Capture the cell that displays the provided text and extract its (x, y) central coordinate. 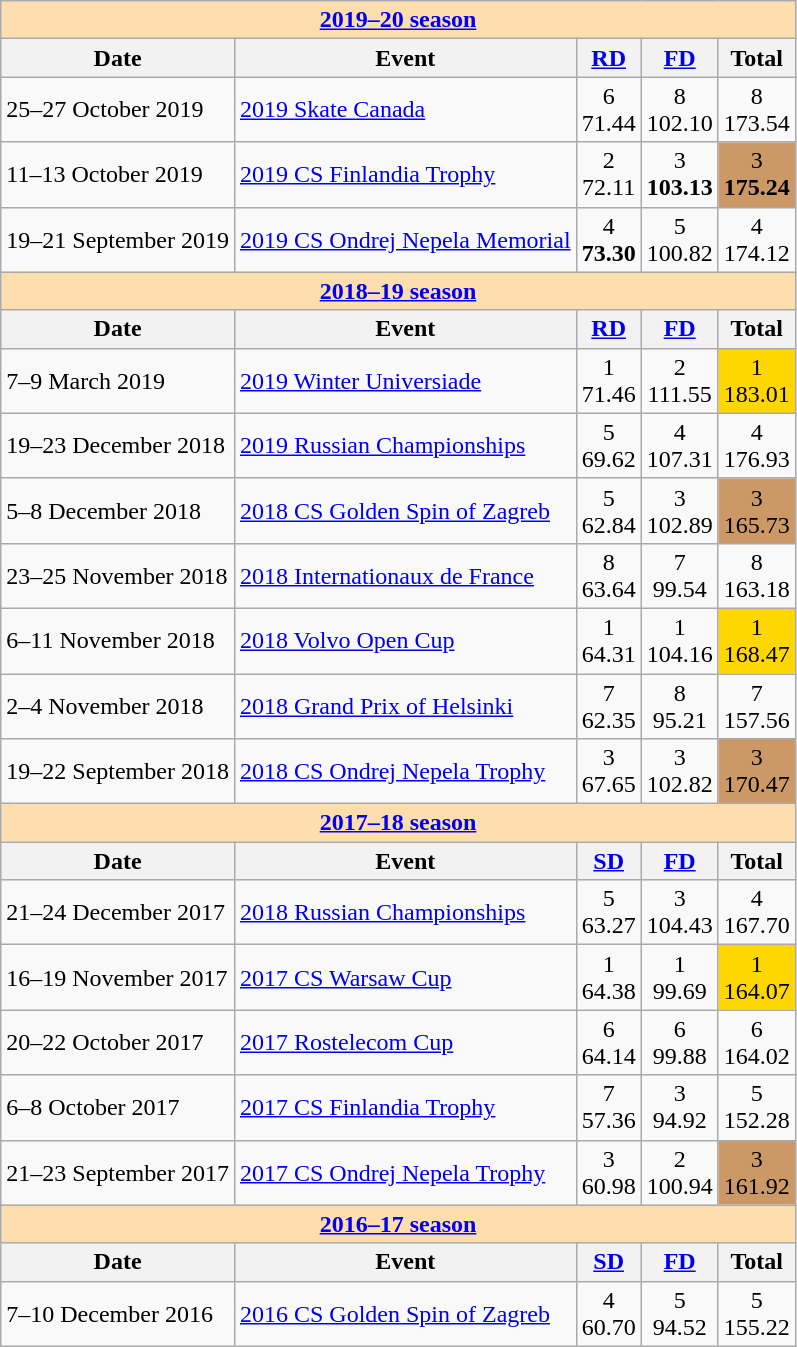
5 69.62 (608, 446)
1 64.38 (608, 978)
3 161.92 (756, 1172)
1 99.69 (680, 978)
4 176.93 (756, 446)
19–23 December 2018 (118, 446)
21–24 December 2017 (118, 912)
2019 Skate Canada (405, 110)
6 71.44 (608, 110)
4 73.30 (608, 240)
2–4 November 2018 (118, 706)
2016 CS Golden Spin of Zagreb (405, 1314)
2 100.94 (680, 1172)
2018 Grand Prix of Helsinki (405, 706)
2019 Winter Universiade (405, 380)
7 157.56 (756, 706)
19–22 September 2018 (118, 772)
6–11 November 2018 (118, 640)
1 164.07 (756, 978)
1 104.16 (680, 640)
2017 CS Ondrej Nepela Trophy (405, 1172)
3 170.47 (756, 772)
3 104.43 (680, 912)
2019 CS Ondrej Nepela Memorial (405, 240)
2019–20 season (398, 20)
7 62.35 (608, 706)
20–22 October 2017 (118, 1042)
25–27 October 2019 (118, 110)
23–25 November 2018 (118, 576)
4 60.70 (608, 1314)
11–13 October 2019 (118, 174)
7 99.54 (680, 576)
6 99.88 (680, 1042)
1 64.31 (608, 640)
1 183.01 (756, 380)
5 155.22 (756, 1314)
5 94.52 (680, 1314)
21–23 September 2017 (118, 1172)
7 57.36 (608, 1108)
3 67.65 (608, 772)
2018 Russian Championships (405, 912)
2018–19 season (398, 291)
4 107.31 (680, 446)
7–10 December 2016 (118, 1314)
3 103.13 (680, 174)
8 102.10 (680, 110)
8 173.54 (756, 110)
1 168.47 (756, 640)
2019 Russian Championships (405, 446)
2017 CS Warsaw Cup (405, 978)
2016–17 season (398, 1224)
2018 CS Ondrej Nepela Trophy (405, 772)
2017–18 season (398, 823)
2 72.11 (608, 174)
2017 CS Finlandia Trophy (405, 1108)
3 60.98 (608, 1172)
5 63.27 (608, 912)
8 95.21 (680, 706)
8 63.64 (608, 576)
4 167.70 (756, 912)
3 94.92 (680, 1108)
4 174.12 (756, 240)
7–9 March 2019 (118, 380)
2018 Internationaux de France (405, 576)
2 111.55 (680, 380)
6–8 October 2017 (118, 1108)
8 163.18 (756, 576)
6 64.14 (608, 1042)
5–8 December 2018 (118, 510)
2017 Rostelecom Cup (405, 1042)
3 102.82 (680, 772)
3 175.24 (756, 174)
1 71.46 (608, 380)
2019 CS Finlandia Trophy (405, 174)
5 62.84 (608, 510)
2018 Volvo Open Cup (405, 640)
3 165.73 (756, 510)
6 164.02 (756, 1042)
5 100.82 (680, 240)
3 102.89 (680, 510)
16–19 November 2017 (118, 978)
2018 CS Golden Spin of Zagreb (405, 510)
5 152.28 (756, 1108)
19–21 September 2019 (118, 240)
